Output the (X, Y) coordinate of the center of the cell containing the given text.  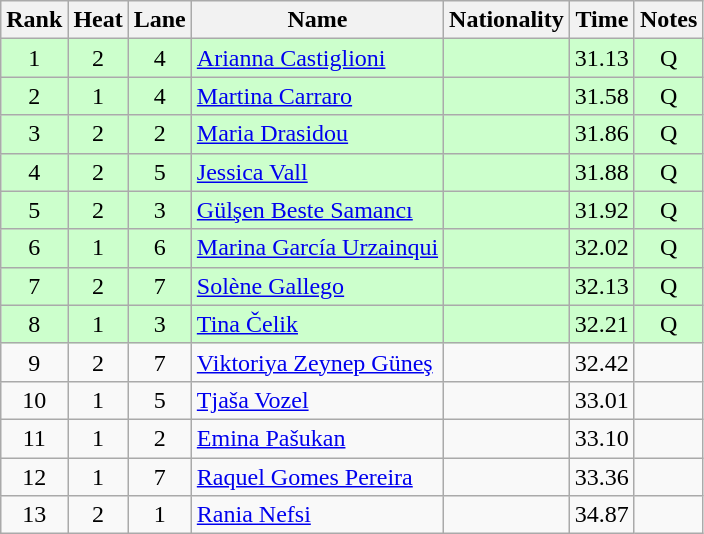
Raquel Gomes Pereira (317, 477)
Arianna Castiglioni (317, 58)
Name (317, 20)
Emina Pašukan (317, 438)
Time (602, 20)
12 (34, 477)
34.87 (602, 515)
33.01 (602, 400)
Notes (668, 20)
9 (34, 362)
8 (34, 324)
Rania Nefsi (317, 515)
Maria Drasidou (317, 134)
33.36 (602, 477)
Solène Gallego (317, 286)
31.92 (602, 210)
32.02 (602, 248)
Gülşen Beste Samancı (317, 210)
Tina Čelik (317, 324)
10 (34, 400)
Lane (160, 20)
Martina Carraro (317, 96)
31.86 (602, 134)
32.42 (602, 362)
Viktoriya Zeynep Güneş (317, 362)
11 (34, 438)
Jessica Vall (317, 172)
Tjaša Vozel (317, 400)
Heat (98, 20)
32.21 (602, 324)
Marina García Urzainqui (317, 248)
32.13 (602, 286)
Rank (34, 20)
31.88 (602, 172)
31.13 (602, 58)
13 (34, 515)
Nationality (507, 20)
31.58 (602, 96)
33.10 (602, 438)
